Provide the [x, y] coordinate of the cell's center where the given text is located.  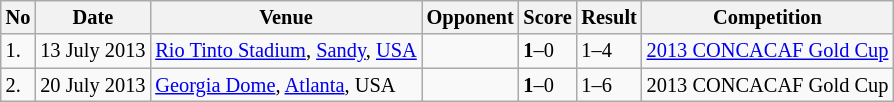
Georgia Dome, Atlanta, USA [286, 85]
13 July 2013 [92, 51]
Score [548, 17]
Date [92, 17]
1–6 [610, 85]
Competition [768, 17]
2. [18, 85]
20 July 2013 [92, 85]
Venue [286, 17]
Result [610, 17]
1–4 [610, 51]
Rio Tinto Stadium, Sandy, USA [286, 51]
Opponent [470, 17]
No [18, 17]
1. [18, 51]
